Search for the cell housing the specified text and yield its [X, Y] center coordinate. 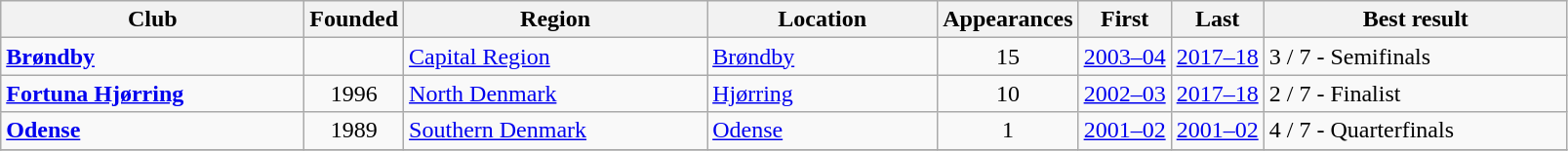
Fortuna Hjørring [152, 94]
First [1124, 19]
15 [1008, 57]
Hjørring [823, 94]
1989 [354, 131]
2002–03 [1124, 94]
2 / 7 - Finalist [1415, 94]
Region [556, 19]
Appearances [1008, 19]
Founded [354, 19]
Best result [1415, 19]
4 / 7 - Quarterfinals [1415, 131]
3 / 7 - Semifinals [1415, 57]
Location [823, 19]
10 [1008, 94]
1996 [354, 94]
Capital Region [556, 57]
2003–04 [1124, 57]
Club [152, 19]
1 [1008, 131]
Last [1218, 19]
Southern Denmark [556, 131]
North Denmark [556, 94]
